Output the (x, y) coordinate of the center of the cell containing the given text.  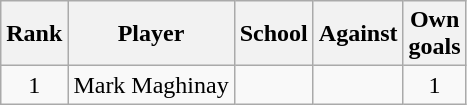
Rank (34, 34)
Owngoals (434, 34)
Player (151, 34)
Against (358, 34)
School (274, 34)
Mark Maghinay (151, 85)
